Detect which cell encompasses the target text, then output its (x, y) center coordinate. 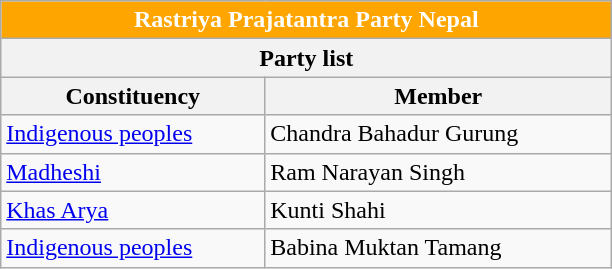
Chandra Bahadur Gurung (438, 134)
Madheshi (133, 172)
Member (438, 96)
Party list (306, 58)
Rastriya Prajatantra Party Nepal (306, 20)
Kunti Shahi (438, 210)
Babina Muktan Tamang (438, 248)
Khas Arya (133, 210)
Constituency (133, 96)
Ram Narayan Singh (438, 172)
